Pinpoint the cell where the given text exists, returning its (x, y) midpoint coordinate. 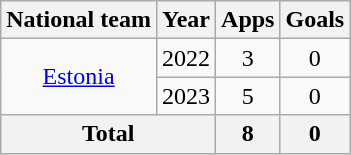
Goals (315, 20)
Estonia (79, 77)
8 (248, 134)
3 (248, 58)
Total (108, 134)
National team (79, 20)
2023 (186, 96)
Year (186, 20)
Apps (248, 20)
5 (248, 96)
2022 (186, 58)
